Find where the given text appears and provide that cell's center as (X, Y) coordinate. 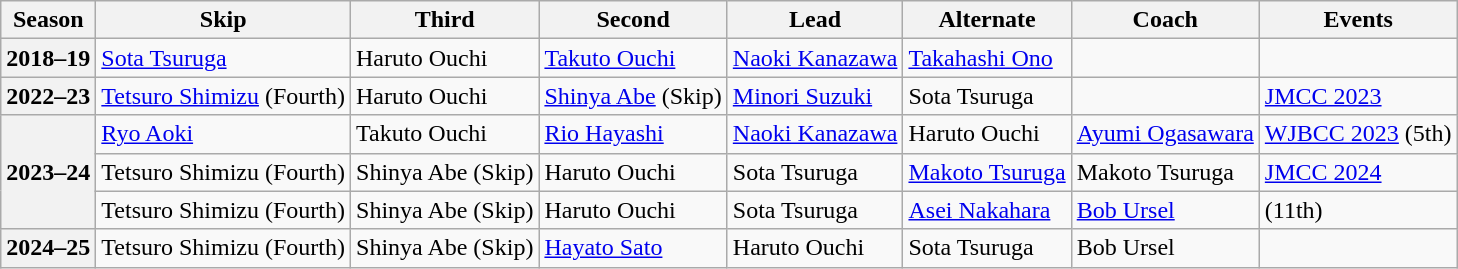
Ryo Aoki (224, 134)
JMCC 2023 (1358, 96)
Third (445, 20)
Asei Nakahara (987, 210)
2024–25 (48, 248)
Rio Hayashi (633, 134)
Hayato Sato (633, 248)
Alternate (987, 20)
Events (1358, 20)
2023–24 (48, 172)
Minori Suzuki (815, 96)
Takahashi Ono (987, 58)
2018–19 (48, 58)
Second (633, 20)
Ayumi Ogasawara (1165, 134)
2022–23 (48, 96)
JMCC 2024 (1358, 172)
Skip (224, 20)
(11th) (1358, 210)
Season (48, 20)
Lead (815, 20)
WJBCC 2023 (5th) (1358, 134)
Coach (1165, 20)
